Pinpoint the cell where the given text exists, returning its [x, y] midpoint coordinate. 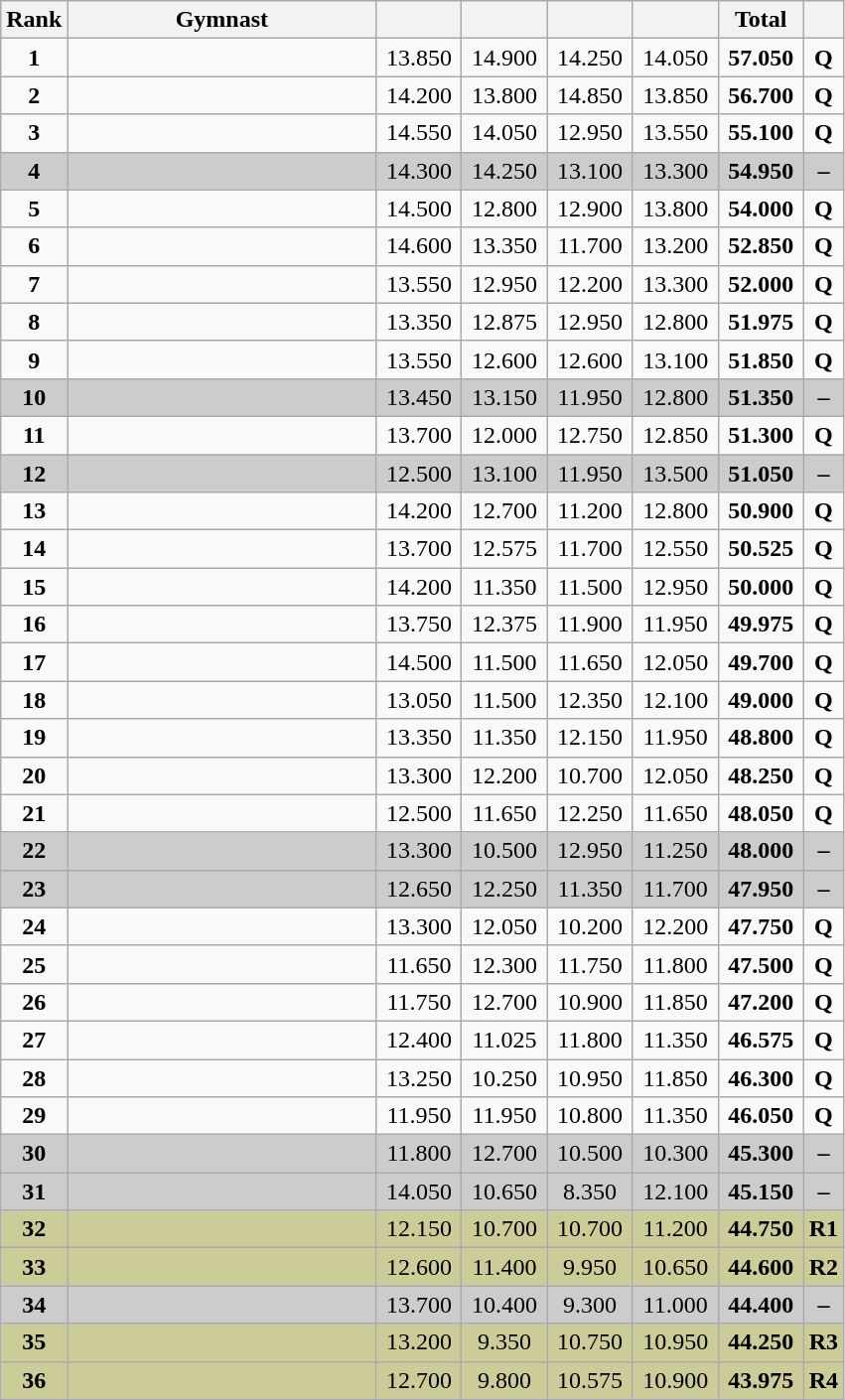
9.800 [504, 1380]
50.525 [761, 549]
9.300 [590, 1305]
31 [34, 1191]
45.150 [761, 1191]
49.700 [761, 662]
48.800 [761, 738]
10.300 [675, 1154]
15 [34, 587]
52.000 [761, 284]
9.350 [504, 1342]
14.600 [419, 246]
11.025 [504, 1040]
R4 [823, 1380]
49.975 [761, 625]
23 [34, 889]
49.000 [761, 700]
48.050 [761, 813]
12.875 [504, 322]
12.750 [590, 435]
30 [34, 1154]
28 [34, 1077]
21 [34, 813]
44.750 [761, 1229]
13.050 [419, 700]
Rank [34, 20]
51.050 [761, 474]
26 [34, 1002]
14.900 [504, 58]
12.575 [504, 549]
54.000 [761, 209]
5 [34, 209]
9.950 [590, 1267]
47.500 [761, 964]
43.975 [761, 1380]
13.250 [419, 1077]
Total [761, 20]
10.200 [590, 926]
27 [34, 1040]
52.850 [761, 246]
56.700 [761, 95]
10.800 [590, 1116]
50.000 [761, 587]
51.975 [761, 322]
51.300 [761, 435]
10.575 [590, 1380]
44.600 [761, 1267]
10.400 [504, 1305]
22 [34, 851]
6 [34, 246]
4 [34, 171]
13.150 [504, 397]
9 [34, 359]
36 [34, 1380]
7 [34, 284]
12.650 [419, 889]
14.550 [419, 133]
20 [34, 775]
10.250 [504, 1077]
34 [34, 1305]
10 [34, 397]
17 [34, 662]
2 [34, 95]
24 [34, 926]
51.850 [761, 359]
12.550 [675, 549]
48.250 [761, 775]
8 [34, 322]
13.500 [675, 474]
29 [34, 1116]
46.575 [761, 1040]
14.300 [419, 171]
14 [34, 549]
51.350 [761, 397]
11.250 [675, 851]
11.000 [675, 1305]
44.400 [761, 1305]
18 [34, 700]
55.100 [761, 133]
47.200 [761, 1002]
Gymnast [222, 20]
11.400 [504, 1267]
45.300 [761, 1154]
35 [34, 1342]
32 [34, 1229]
11.900 [590, 625]
12.000 [504, 435]
47.750 [761, 926]
12.850 [675, 435]
46.300 [761, 1077]
13.750 [419, 625]
14.850 [590, 95]
10.750 [590, 1342]
12.900 [590, 209]
12.375 [504, 625]
R1 [823, 1229]
54.950 [761, 171]
50.900 [761, 511]
57.050 [761, 58]
12.350 [590, 700]
12.300 [504, 964]
25 [34, 964]
13 [34, 511]
1 [34, 58]
46.050 [761, 1116]
47.950 [761, 889]
12.400 [419, 1040]
8.350 [590, 1191]
33 [34, 1267]
16 [34, 625]
11 [34, 435]
3 [34, 133]
12 [34, 474]
44.250 [761, 1342]
R2 [823, 1267]
19 [34, 738]
48.000 [761, 851]
13.450 [419, 397]
R3 [823, 1342]
